Provide the (X, Y) coordinate of the cell's center where the given text is located.  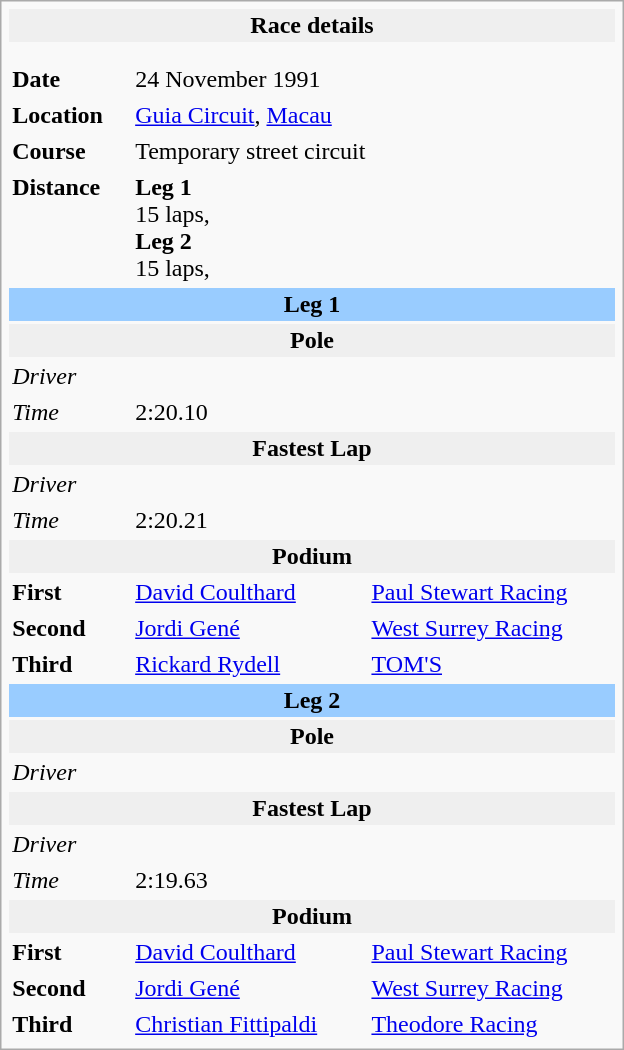
2:19.63 (374, 880)
Leg 2 (312, 700)
2:20.21 (374, 520)
TOM'S (491, 664)
Guia Circuit, Macau (374, 116)
Rickard Rydell (248, 664)
Leg 115 laps, Leg 215 laps, (374, 228)
Christian Fittipaldi (248, 1024)
Race details (312, 26)
2:20.10 (374, 412)
Location (69, 116)
Leg 1 (312, 304)
24 November 1991 (248, 80)
Date (69, 80)
Distance (69, 228)
Course (69, 152)
Theodore Racing (491, 1024)
Temporary street circuit (374, 152)
